Output the (x, y) coordinate of the center of the cell containing the given text.  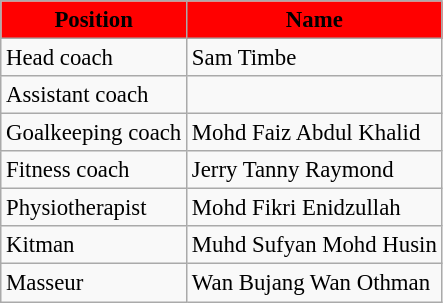
Mohd Faiz Abdul Khalid (315, 133)
Wan Bujang Wan Othman (315, 283)
Kitman (94, 245)
Muhd Sufyan Mohd Husin (315, 245)
Physiotherapist (94, 208)
Mohd Fikri Enidzullah (315, 208)
Name (315, 20)
Jerry Tanny Raymond (315, 170)
Sam Timbe (315, 58)
Assistant coach (94, 95)
Goalkeeping coach (94, 133)
Head coach (94, 58)
Masseur (94, 283)
Fitness coach (94, 170)
Position (94, 20)
